For the text-containing cell, return its midpoint in [x, y] coordinate format. 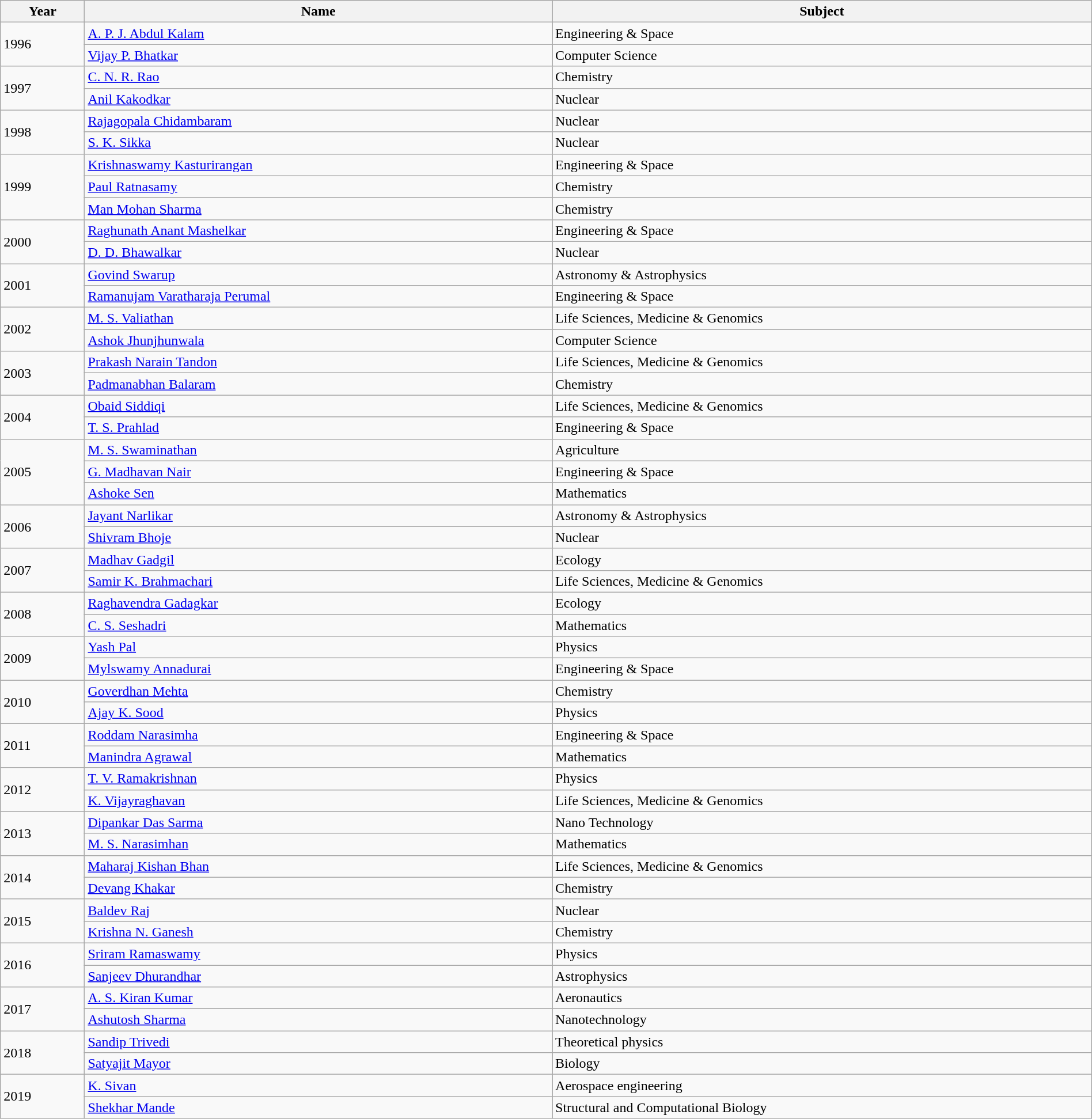
Year [43, 12]
Ashoke Sen [318, 494]
Madhav Gadgil [318, 559]
Obaid Siddiqi [318, 406]
2013 [43, 833]
A. P. J. Abdul Kalam [318, 33]
D. D. Bhawalkar [318, 252]
M. S. Swaminathan [318, 450]
Nanotechnology [822, 1020]
Rajagopala Chidambaram [318, 121]
2000 [43, 241]
2007 [43, 570]
Prakash Narain Tandon [318, 362]
Name [318, 12]
Govind Swarup [318, 275]
Krishna N. Ganesh [318, 932]
Dipankar Das Sarma [318, 822]
Structural and Computational Biology [822, 1107]
C. S. Seshadri [318, 625]
Nano Technology [822, 822]
M. S. Narasimhan [318, 844]
K. Vijayraghavan [318, 801]
Ashok Jhunjhunwala [318, 340]
2018 [43, 1053]
A. S. Kiran Kumar [318, 998]
Aerospace engineering [822, 1086]
Yash Pal [318, 647]
2014 [43, 877]
Goverdhan Mehta [318, 691]
Paul Ratnasamy [318, 187]
Mylswamy Annadurai [318, 669]
2006 [43, 526]
1997 [43, 88]
Man Mohan Sharma [318, 208]
Roddam Narasimha [318, 735]
Ashutosh Sharma [318, 1020]
T. V. Ramakrishnan [318, 779]
2009 [43, 658]
Devang Khakar [318, 888]
Theoretical physics [822, 1042]
2004 [43, 417]
2002 [43, 329]
Sandip Trivedi [318, 1042]
Jayant Narlikar [318, 515]
Raghavendra Gadagkar [318, 603]
Maharaj Kishan Bhan [318, 866]
Padmanabhan Balaram [318, 384]
2017 [43, 1009]
2015 [43, 921]
2019 [43, 1097]
Samir K. Brahmachari [318, 581]
Aeronautics [822, 998]
G. Madhavan Nair [318, 472]
2010 [43, 702]
Shivram Bhoje [318, 537]
M. S. Valiathan [318, 318]
Anil Kakodkar [318, 99]
2008 [43, 614]
Subject [822, 12]
Astrophysics [822, 976]
Manindra Agrawal [318, 757]
Satyajit Mayor [318, 1064]
1996 [43, 44]
Krishnaswamy Kasturirangan [318, 165]
2016 [43, 965]
Baldev Raj [318, 910]
Biology [822, 1064]
K. Sivan [318, 1086]
2003 [43, 373]
S. K. Sikka [318, 143]
Vijay P. Bhatkar [318, 55]
1999 [43, 187]
Sriram Ramaswamy [318, 954]
Sanjeev Dhurandhar [318, 976]
Shekhar Mande [318, 1107]
T. S. Prahlad [318, 428]
1998 [43, 132]
2011 [43, 746]
2005 [43, 472]
Ajay K. Sood [318, 713]
Agriculture [822, 450]
C. N. R. Rao [318, 77]
Raghunath Anant Mashelkar [318, 230]
2012 [43, 790]
2001 [43, 286]
Ramanujam Varatharaja Perumal [318, 297]
